Scan for the cell matching the given text and deliver its [X, Y] coordinate at center. 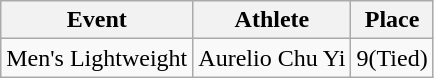
Event [97, 20]
9(Tied) [392, 58]
Athlete [272, 20]
Men's Lightweight [97, 58]
Place [392, 20]
Aurelio Chu Yi [272, 58]
